Capture the cell that displays the provided text and extract its (X, Y) central coordinate. 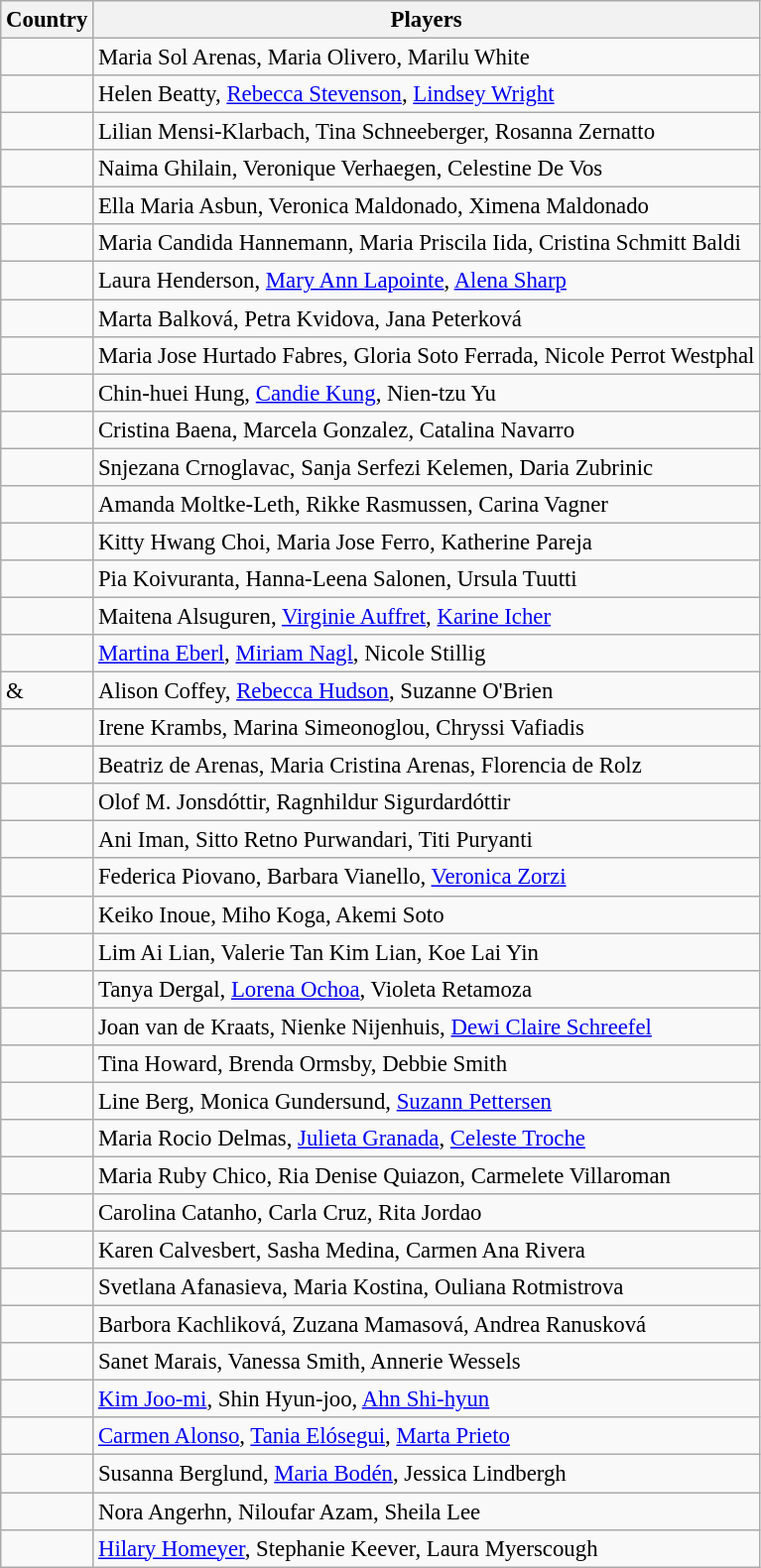
Tina Howard, Brenda Ormsby, Debbie Smith (427, 1064)
Maria Jose Hurtado Fabres, Gloria Soto Ferrada, Nicole Perrot Westphal (427, 355)
Carolina Catanho, Carla Cruz, Rita Jordao (427, 1213)
Naima Ghilain, Veronique Verhaegen, Celestine De Vos (427, 169)
Helen Beatty, Rebecca Stevenson, Lindsey Wright (427, 94)
Cristina Baena, Marcela Gonzalez, Catalina Navarro (427, 429)
Federica Piovano, Barbara Vianello, Veronica Zorzi (427, 878)
Alison Coffey, Rebecca Hudson, Suzanne O'Brien (427, 691)
Hilary Homeyer, Stephanie Keever, Laura Myerscough (427, 1548)
Lim Ai Lian, Valerie Tan Kim Lian, Koe Lai Yin (427, 952)
Country (48, 20)
Ella Maria Asbun, Veronica Maldonado, Ximena Maldonado (427, 206)
Line Berg, Monica Gundersund, Suzann Pettersen (427, 1101)
Maria Candida Hannemann, Maria Priscila Iida, Cristina Schmitt Baldi (427, 243)
Players (427, 20)
Barbora Kachliková, Zuzana Mamasová, Andrea Ranusková (427, 1325)
Joan van de Kraats, Nienke Nijenhuis, Dewi Claire Schreefel (427, 1026)
Keiko Inoue, Miho Koga, Akemi Soto (427, 914)
Marta Balková, Petra Kvidova, Jana Peterková (427, 318)
Susanna Berglund, Maria Bodén, Jessica Lindbergh (427, 1474)
& (48, 691)
Beatriz de Arenas, Maria Cristina Arenas, Florencia de Rolz (427, 766)
Sanet Marais, Vanessa Smith, Annerie Wessels (427, 1362)
Laura Henderson, Mary Ann Lapointe, Alena Sharp (427, 281)
Pia Koivuranta, Hanna-Leena Salonen, Ursula Tuutti (427, 579)
Maitena Alsuguren, Virginie Auffret, Karine Icher (427, 616)
Svetlana Afanasieva, Maria Kostina, Ouliana Rotmistrova (427, 1287)
Martina Eberl, Miriam Nagl, Nicole Stillig (427, 654)
Amanda Moltke-Leth, Rikke Rasmussen, Carina Vagner (427, 505)
Kitty Hwang Choi, Maria Jose Ferro, Katherine Pareja (427, 542)
Lilian Mensi-Klarbach, Tina Schneeberger, Rosanna Zernatto (427, 132)
Olof M. Jonsdóttir, Ragnhildur Sigurdardóttir (427, 802)
Carmen Alonso, Tania Elósegui, Marta Prieto (427, 1437)
Nora Angerhn, Niloufar Azam, Sheila Lee (427, 1511)
Maria Sol Arenas, Maria Olivero, Marilu White (427, 58)
Tanya Dergal, Lorena Ochoa, Violeta Retamoza (427, 989)
Irene Krambs, Marina Simeonoglou, Chryssi Vafiadis (427, 728)
Kim Joo-mi, Shin Hyun-joo, Ahn Shi-hyun (427, 1399)
Chin-huei Hung, Candie Kung, Nien-tzu Yu (427, 393)
Maria Rocio Delmas, Julieta Granada, Celeste Troche (427, 1139)
Snjezana Crnoglavac, Sanja Serfezi Kelemen, Daria Zubrinic (427, 467)
Maria Ruby Chico, Ria Denise Quiazon, Carmelete Villaroman (427, 1175)
Karen Calvesbert, Sasha Medina, Carmen Ana Rivera (427, 1251)
Ani Iman, Sitto Retno Purwandari, Titi Puryanti (427, 840)
